Return the (x, y) coordinate for the center point of the cell that contains the specified text.  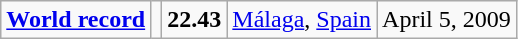
April 5, 2009 (447, 20)
World record (76, 20)
Málaga, Spain (302, 20)
22.43 (194, 20)
